From the cell containing the given text, extract its center point as (X, Y) coordinate. 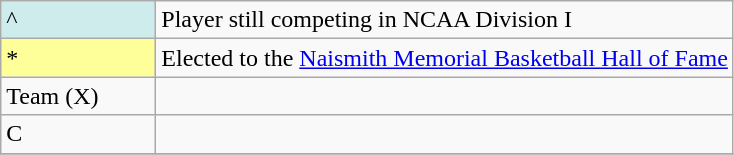
^ (78, 20)
* (78, 58)
Elected to the Naismith Memorial Basketball Hall of Fame (445, 58)
C (78, 134)
Team (X) (78, 96)
Player still competing in NCAA Division I (445, 20)
